Identify which cell holds the provided text, then report its (x, y) central coordinate. 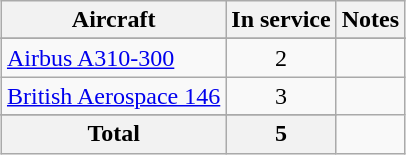
British Aerospace 146 (113, 96)
Notes (370, 20)
3 (281, 96)
In service (281, 20)
Aircraft (113, 20)
Total (113, 134)
Airbus A310-300 (113, 58)
2 (281, 58)
5 (281, 134)
